Search for the cell housing the specified text and yield its (X, Y) center coordinate. 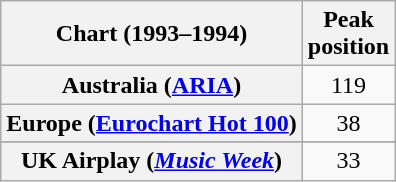
Europe (Eurochart Hot 100) (152, 123)
33 (348, 161)
38 (348, 123)
UK Airplay (Music Week) (152, 161)
119 (348, 85)
Australia (ARIA) (152, 85)
Chart (1993–1994) (152, 34)
Peakposition (348, 34)
